Extract the [x, y] coordinate from the center of the cell holding the provided text.  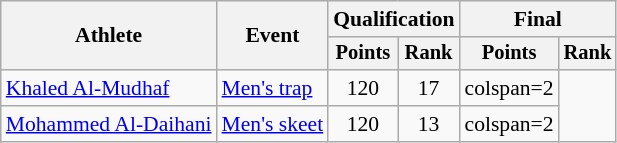
Athlete [109, 36]
Event [273, 36]
Qualification [394, 19]
Khaled Al-Mudhaf [109, 88]
Men's trap [273, 88]
Final [538, 19]
13 [429, 124]
Mohammed Al-Daihani [109, 124]
17 [429, 88]
Men's skeet [273, 124]
